From the cell containing the given text, extract its center point as [x, y] coordinate. 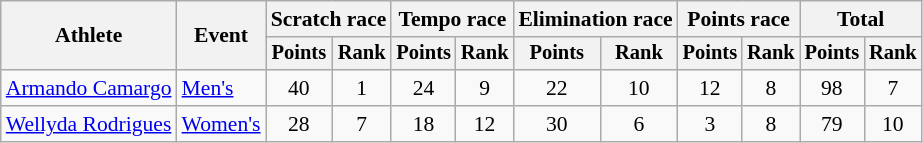
Men's [222, 88]
79 [832, 124]
9 [485, 88]
98 [832, 88]
28 [299, 124]
Tempo race [452, 19]
24 [423, 88]
Armando Camargo [89, 88]
1 [362, 88]
3 [710, 124]
6 [639, 124]
40 [299, 88]
22 [556, 88]
Total [861, 19]
Elimination race [595, 19]
Event [222, 36]
30 [556, 124]
Scratch race [329, 19]
Wellyda Rodrigues [89, 124]
Athlete [89, 36]
Points race [739, 19]
18 [423, 124]
Women's [222, 124]
